Find where the given text appears and provide that cell's center as [X, Y] coordinate. 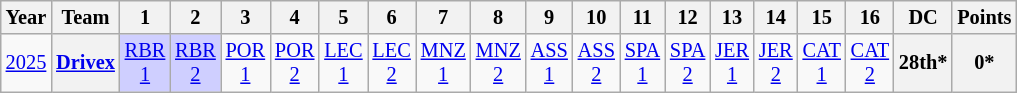
15 [822, 17]
2025 [26, 63]
7 [444, 17]
SPA1 [642, 63]
12 [688, 17]
CAT1 [822, 63]
3 [246, 17]
6 [392, 17]
MNZ1 [444, 63]
1 [145, 17]
2 [195, 17]
11 [642, 17]
Drivex [86, 63]
DC [923, 17]
5 [343, 17]
4 [294, 17]
LEC1 [343, 63]
Year [26, 17]
CAT2 [870, 63]
RBR2 [195, 63]
10 [596, 17]
POR1 [246, 63]
28th* [923, 63]
ASS1 [550, 63]
13 [732, 17]
Team [86, 17]
LEC2 [392, 63]
JER1 [732, 63]
ASS2 [596, 63]
16 [870, 17]
POR2 [294, 63]
0* [984, 63]
Points [984, 17]
8 [498, 17]
SPA2 [688, 63]
9 [550, 17]
14 [776, 17]
MNZ2 [498, 63]
RBR1 [145, 63]
JER2 [776, 63]
